Detect which cell encompasses the target text, then output its [x, y] center coordinate. 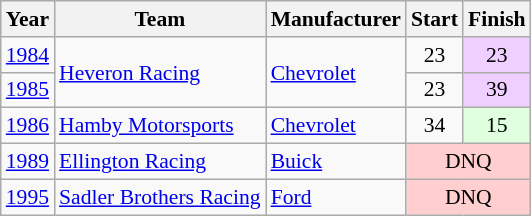
39 [497, 90]
Buick [336, 162]
Hamby Motorsports [160, 126]
Year [28, 19]
Ellington Racing [160, 162]
Heveron Racing [160, 72]
1995 [28, 197]
Manufacturer [336, 19]
Ford [336, 197]
Finish [497, 19]
15 [497, 126]
1984 [28, 55]
1989 [28, 162]
1985 [28, 90]
Team [160, 19]
Sadler Brothers Racing [160, 197]
Start [434, 19]
1986 [28, 126]
34 [434, 126]
